Find where the given text appears and provide that cell's center as [X, Y] coordinate. 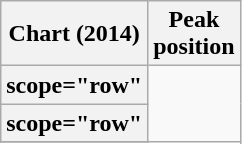
Chart (2014) [74, 34]
Peakposition [194, 34]
